Locate the cell with the specified text and output its [x, y] center coordinate. 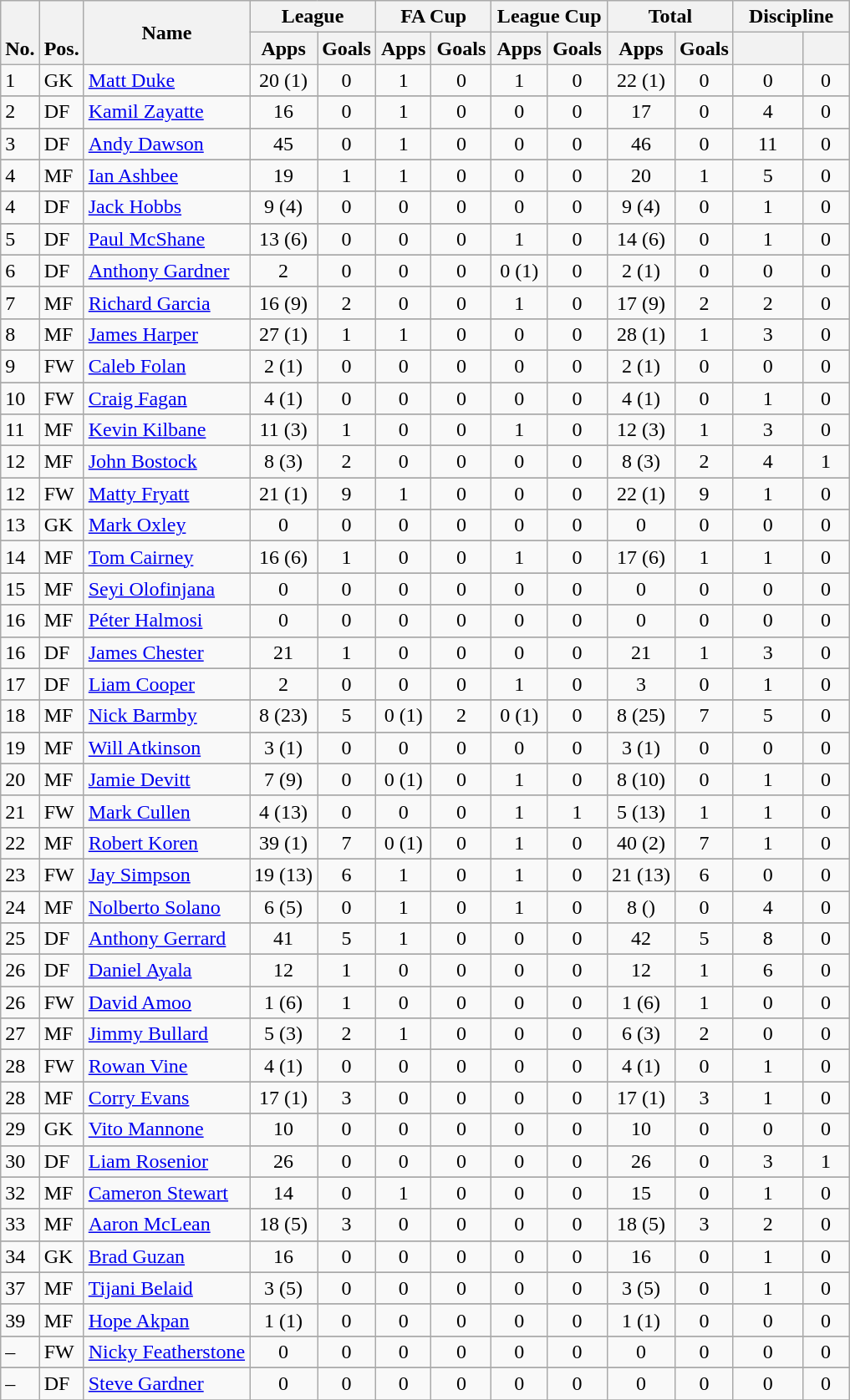
Kamil Zayatte [166, 112]
8 () [640, 906]
46 [640, 144]
6 (5) [284, 906]
Name [166, 33]
13 (6) [284, 239]
No. [20, 33]
22 [20, 843]
Jack Hobbs [166, 207]
Nolberto Solano [166, 906]
17 (9) [640, 302]
39 (1) [284, 843]
12 (3) [640, 430]
Mark Oxley [166, 525]
34 [20, 1256]
21 (13) [640, 875]
Corry Evans [166, 1098]
Vito Mannone [166, 1129]
45 [284, 144]
David Amoo [166, 1002]
Will Atkinson [166, 748]
Jay Simpson [166, 875]
Pos. [62, 33]
Total [670, 17]
4 (13) [284, 811]
John Bostock [166, 462]
Liam Cooper [166, 684]
James Chester [166, 652]
Anthony Gardner [166, 271]
24 [20, 906]
Mark Cullen [166, 811]
8 (23) [284, 716]
19 (13) [284, 875]
Matt Duke [166, 80]
James Harper [166, 334]
Hope Akpan [166, 1320]
18 [20, 716]
Tom Cairney [166, 557]
Andy Dawson [166, 144]
Nicky Featherstone [166, 1352]
37 [20, 1288]
39 [20, 1320]
Brad Guzan [166, 1256]
20 (1) [284, 80]
8 (25) [640, 716]
23 [20, 875]
League [313, 17]
16 (6) [284, 557]
Kevin Kilbane [166, 430]
Matty Fryatt [166, 494]
27 [20, 1034]
Jimmy Bullard [166, 1034]
League Cup [550, 17]
Seyi Olofinjana [166, 589]
FA Cup [433, 17]
42 [640, 939]
28 (1) [640, 334]
Tijani Belaid [166, 1288]
30 [20, 1161]
6 (3) [640, 1034]
Nick Barmby [166, 716]
17 (6) [640, 557]
27 (1) [284, 334]
Caleb Folan [166, 366]
Liam Rosenior [166, 1161]
Robert Koren [166, 843]
32 [20, 1193]
Rowan Vine [166, 1066]
14 (6) [640, 239]
8 (10) [640, 779]
Jamie Devitt [166, 779]
Steve Gardner [166, 1383]
Craig Fagan [166, 398]
5 (3) [284, 1034]
Richard Garcia [166, 302]
5 (13) [640, 811]
Ian Ashbee [166, 175]
Daniel Ayala [166, 971]
Paul McShane [166, 239]
Discipline [791, 17]
Cameron Stewart [166, 1193]
41 [284, 939]
21 (1) [284, 494]
Aaron McLean [166, 1225]
7 (9) [284, 779]
Anthony Gerrard [166, 939]
16 (9) [284, 302]
13 [20, 525]
25 [20, 939]
29 [20, 1129]
40 (2) [640, 843]
11 (3) [284, 430]
33 [20, 1225]
Péter Halmosi [166, 621]
